Return [x, y] of the center of cell containing provided text 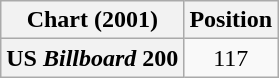
US Billboard 200 [92, 58]
Position [231, 20]
Chart (2001) [92, 20]
117 [231, 58]
